Detect which cell encompasses the target text, then output its [X, Y] center coordinate. 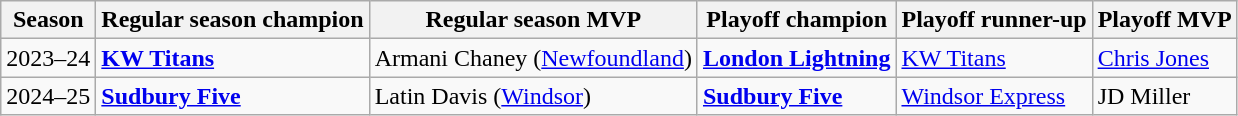
JD Miller [1164, 96]
Season [48, 20]
Regular season MVP [533, 20]
Armani Chaney (Newfoundland) [533, 58]
Regular season champion [232, 20]
2023–24 [48, 58]
Latin Davis (Windsor) [533, 96]
Playoff MVP [1164, 20]
Playoff runner-up [994, 20]
London Lightning [796, 58]
Windsor Express [994, 96]
Playoff champion [796, 20]
Chris Jones [1164, 58]
2024–25 [48, 96]
